Find where the given text appears and provide that cell's center as [X, Y] coordinate. 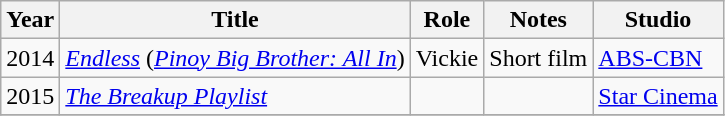
Vickie [447, 58]
Endless (Pinoy Big Brother: All In) [235, 58]
The Breakup Playlist [235, 96]
2014 [30, 58]
ABS-CBN [658, 58]
Title [235, 20]
Studio [658, 20]
Notes [538, 20]
2015 [30, 96]
Role [447, 20]
Short film [538, 58]
Year [30, 20]
Star Cinema [658, 96]
